Detect which cell encompasses the target text, then output its (X, Y) center coordinate. 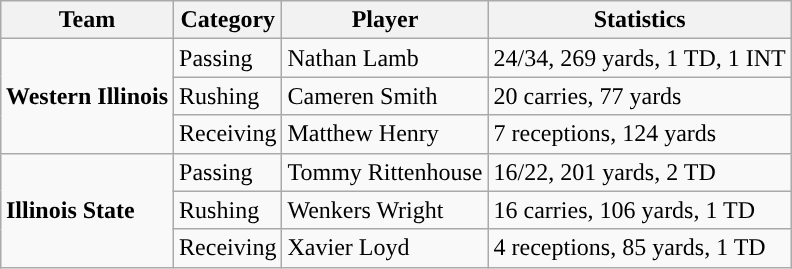
Xavier Loyd (385, 248)
Statistics (640, 20)
24/34, 269 yards, 1 TD, 1 INT (640, 58)
Nathan Lamb (385, 58)
Tommy Rittenhouse (385, 172)
7 receptions, 124 yards (640, 134)
Category (228, 20)
4 receptions, 85 yards, 1 TD (640, 248)
Matthew Henry (385, 134)
16/22, 201 yards, 2 TD (640, 172)
20 carries, 77 yards (640, 96)
Wenkers Wright (385, 210)
Illinois State (86, 210)
Cameren Smith (385, 96)
16 carries, 106 yards, 1 TD (640, 210)
Western Illinois (86, 96)
Team (86, 20)
Player (385, 20)
